Locate the cell with the specified text and output its [X, Y] center coordinate. 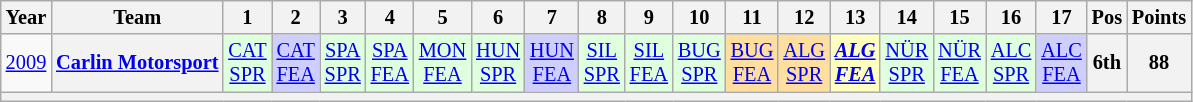
ALGSPR [804, 63]
2 [296, 17]
Carlin Motorsport [137, 63]
3 [343, 17]
Team [137, 17]
ALCFEA [1061, 63]
88 [1159, 63]
2009 [26, 63]
7 [552, 17]
HUNSPR [498, 63]
ALCSPR [1011, 63]
12 [804, 17]
NÜRFEA [960, 63]
10 [700, 17]
6 [498, 17]
Year [26, 17]
14 [906, 17]
CATFEA [296, 63]
MONFEA [442, 63]
17 [1061, 17]
SILSPR [602, 63]
15 [960, 17]
CATSPR [247, 63]
SPAFEA [390, 63]
16 [1011, 17]
ALGFEA [855, 63]
1 [247, 17]
BUGFEA [752, 63]
6th [1107, 63]
NÜRSPR [906, 63]
HUNFEA [552, 63]
Points [1159, 17]
SILFEA [649, 63]
SPASPR [343, 63]
Pos [1107, 17]
9 [649, 17]
13 [855, 17]
11 [752, 17]
BUGSPR [700, 63]
8 [602, 17]
5 [442, 17]
4 [390, 17]
